Capture the cell that displays the provided text and extract its [X, Y] central coordinate. 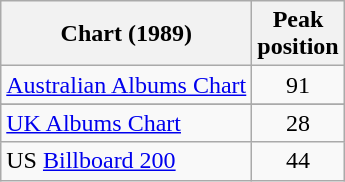
Peak position [298, 34]
28 [298, 123]
US Billboard 200 [126, 161]
91 [298, 85]
44 [298, 161]
UK Albums Chart [126, 123]
Chart (1989) [126, 34]
Australian Albums Chart [126, 85]
